Output the [X, Y] coordinate of the center of the cell containing the given text.  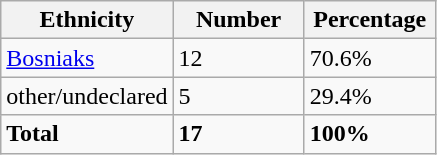
29.4% [370, 96]
12 [238, 58]
5 [238, 96]
100% [370, 134]
other/undeclared [87, 96]
Total [87, 134]
Number [238, 20]
70.6% [370, 58]
Percentage [370, 20]
Bosniaks [87, 58]
Ethnicity [87, 20]
17 [238, 134]
